Extract the [X, Y] coordinate from the center of the cell holding the provided text.  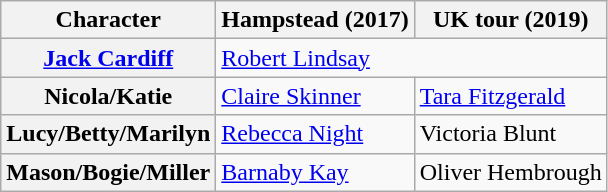
Robert Lindsay [412, 58]
Hampstead (2017) [315, 20]
Barnaby Kay [315, 172]
Jack Cardiff [108, 58]
Claire Skinner [315, 96]
Mason/Bogie/Miller [108, 172]
Oliver Hembrough [510, 172]
Character [108, 20]
UK tour (2019) [510, 20]
Rebecca Night [315, 134]
Nicola/Katie [108, 96]
Tara Fitzgerald [510, 96]
Victoria Blunt [510, 134]
Lucy/Betty/Marilyn [108, 134]
